Return the (X, Y) coordinate for the center point of the cell that contains the specified text.  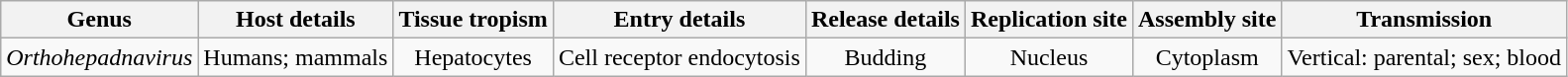
Assembly site (1206, 20)
Orthohepadnavirus (99, 57)
Nucleus (1048, 57)
Cell receptor endocytosis (679, 57)
Budding (886, 57)
Transmission (1424, 20)
Genus (99, 20)
Vertical: parental; sex; blood (1424, 57)
Release details (886, 20)
Tissue tropism (473, 20)
Hepatocytes (473, 57)
Cytoplasm (1206, 57)
Humans; mammals (295, 57)
Host details (295, 20)
Entry details (679, 20)
Replication site (1048, 20)
